Search for the cell housing the specified text and yield its [x, y] center coordinate. 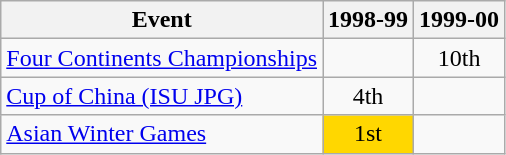
1st [368, 134]
1998-99 [368, 20]
10th [460, 58]
4th [368, 96]
1999-00 [460, 20]
Four Continents Championships [162, 58]
Asian Winter Games [162, 134]
Cup of China (ISU JPG) [162, 96]
Event [162, 20]
